Find where the given text appears and provide that cell's center as [X, Y] coordinate. 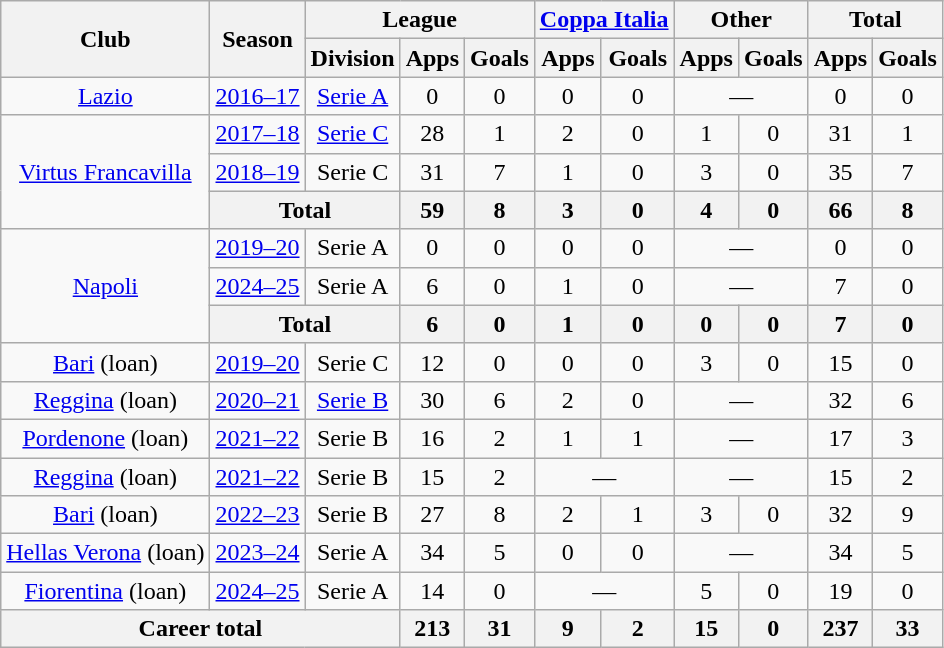
Hellas Verona (loan) [106, 553]
2018–19 [258, 172]
Other [741, 20]
237 [840, 629]
2020–21 [258, 400]
Pordenone (loan) [106, 438]
League [420, 20]
66 [840, 210]
Club [106, 39]
Virtus Francavilla [106, 172]
Fiorentina (loan) [106, 591]
30 [432, 400]
12 [432, 362]
59 [432, 210]
27 [432, 515]
4 [706, 210]
28 [432, 134]
Season [258, 39]
16 [432, 438]
213 [432, 629]
2022–23 [258, 515]
Lazio [106, 96]
35 [840, 172]
Division [352, 58]
2016–17 [258, 96]
14 [432, 591]
33 [908, 629]
Career total [200, 629]
19 [840, 591]
Coppa Italia [604, 20]
2017–18 [258, 134]
Napoli [106, 286]
17 [840, 438]
2023–24 [258, 553]
